Capture the cell that displays the provided text and extract its (X, Y) central coordinate. 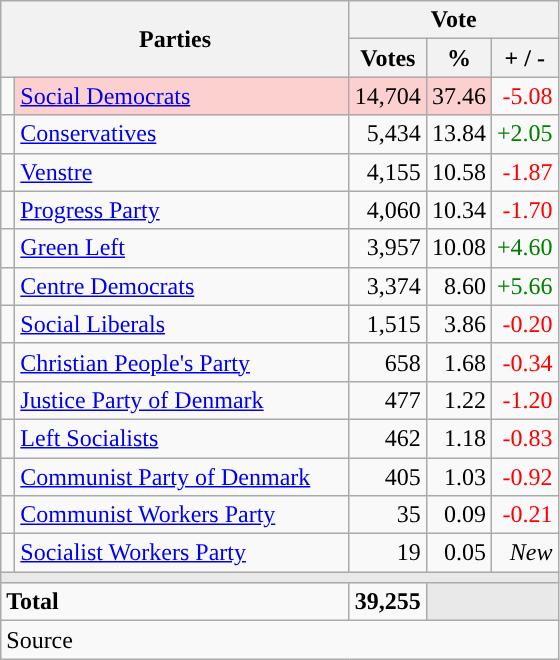
10.08 (458, 248)
35 (388, 515)
658 (388, 362)
19 (388, 553)
-1.20 (524, 400)
-0.34 (524, 362)
4,060 (388, 210)
Conservatives (182, 134)
0.05 (458, 553)
-0.83 (524, 438)
462 (388, 438)
Green Left (182, 248)
13.84 (458, 134)
Communist Workers Party (182, 515)
Left Socialists (182, 438)
Venstre (182, 172)
4,155 (388, 172)
Justice Party of Denmark (182, 400)
Social Liberals (182, 324)
% (458, 58)
3,957 (388, 248)
+2.05 (524, 134)
405 (388, 477)
-1.87 (524, 172)
1.18 (458, 438)
14,704 (388, 96)
-5.08 (524, 96)
1,515 (388, 324)
477 (388, 400)
Vote (454, 20)
-0.20 (524, 324)
1.03 (458, 477)
Centre Democrats (182, 286)
Parties (176, 39)
8.60 (458, 286)
37.46 (458, 96)
Communist Party of Denmark (182, 477)
-0.21 (524, 515)
1.22 (458, 400)
1.68 (458, 362)
+4.60 (524, 248)
10.34 (458, 210)
-1.70 (524, 210)
5,434 (388, 134)
+ / - (524, 58)
-0.92 (524, 477)
39,255 (388, 602)
3,374 (388, 286)
+5.66 (524, 286)
New (524, 553)
Total (176, 602)
Socialist Workers Party (182, 553)
Social Democrats (182, 96)
Source (280, 640)
Votes (388, 58)
3.86 (458, 324)
10.58 (458, 172)
0.09 (458, 515)
Christian People's Party (182, 362)
Progress Party (182, 210)
